Search for the cell housing the specified text and yield its [X, Y] center coordinate. 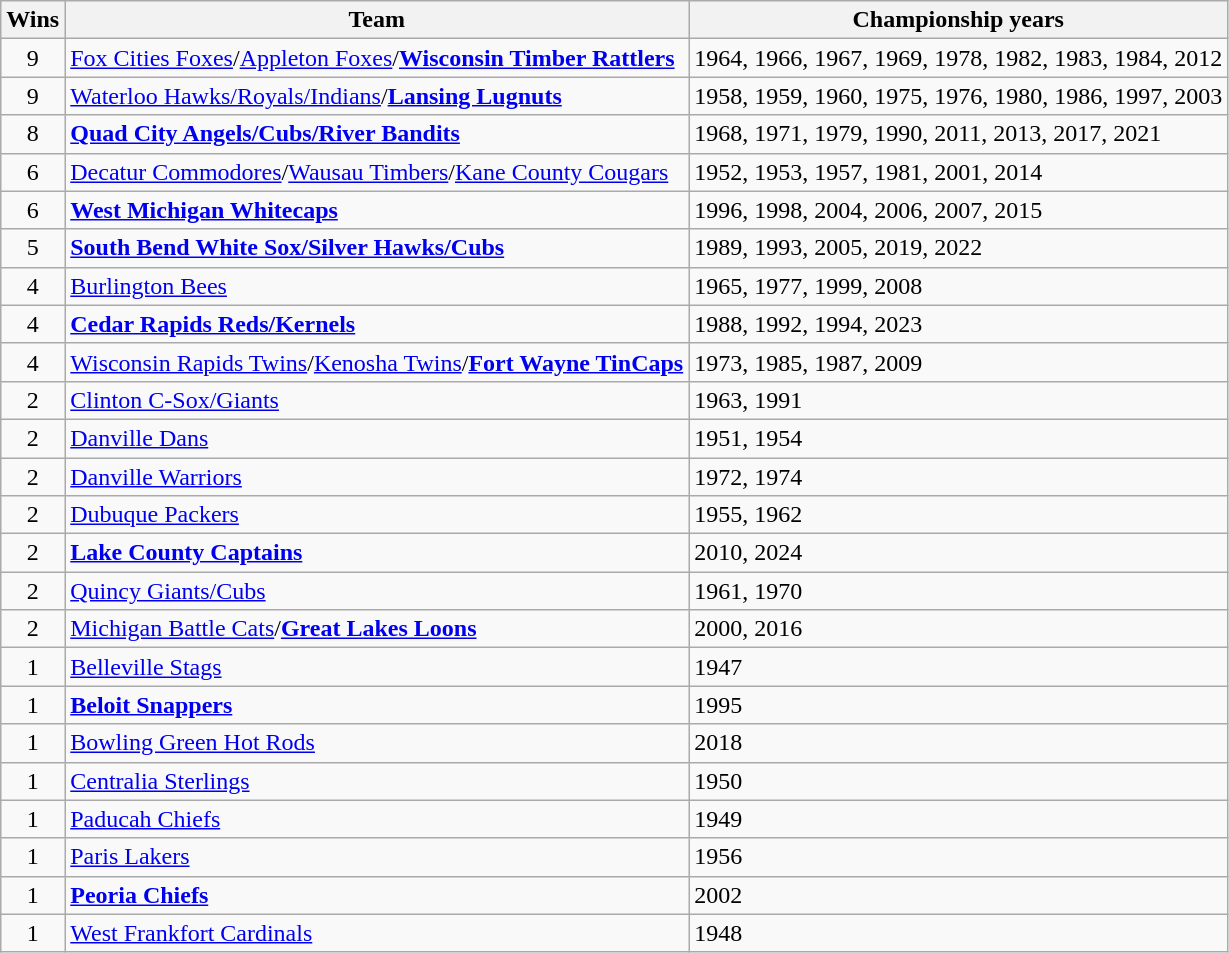
Cedar Rapids Reds/Kernels [377, 324]
1948 [958, 933]
1950 [958, 781]
West Michigan Whitecaps [377, 210]
5 [33, 248]
1968, 1971, 1979, 1990, 2011, 2013, 2017, 2021 [958, 134]
Michigan Battle Cats/Great Lakes Loons [377, 629]
West Frankfort Cardinals [377, 933]
1961, 1970 [958, 591]
Centralia Sterlings [377, 781]
1958, 1959, 1960, 1975, 1976, 1980, 1986, 1997, 2003 [958, 96]
1965, 1977, 1999, 2008 [958, 286]
Lake County Captains [377, 553]
Danville Warriors [377, 477]
Decatur Commodores/Wausau Timbers/Kane County Cougars [377, 172]
Team [377, 20]
1972, 1974 [958, 477]
2002 [958, 895]
Paducah Chiefs [377, 819]
2018 [958, 743]
1963, 1991 [958, 400]
Quad City Angels/Cubs/River Bandits [377, 134]
Wisconsin Rapids Twins/Kenosha Twins/Fort Wayne TinCaps [377, 362]
1988, 1992, 1994, 2023 [958, 324]
Fox Cities Foxes/Appleton Foxes/Wisconsin Timber Rattlers [377, 58]
2000, 2016 [958, 629]
Belleville Stags [377, 667]
2010, 2024 [958, 553]
Paris Lakers [377, 857]
1996, 1998, 2004, 2006, 2007, 2015 [958, 210]
8 [33, 134]
Bowling Green Hot Rods [377, 743]
Danville Dans [377, 438]
1952, 1953, 1957, 1981, 2001, 2014 [958, 172]
Quincy Giants/Cubs [377, 591]
Championship years [958, 20]
Waterloo Hawks/Royals/Indians/Lansing Lugnuts [377, 96]
1949 [958, 819]
Peoria Chiefs [377, 895]
1955, 1962 [958, 515]
1951, 1954 [958, 438]
Dubuque Packers [377, 515]
1956 [958, 857]
1964, 1966, 1967, 1969, 1978, 1982, 1983, 1984, 2012 [958, 58]
Burlington Bees [377, 286]
1989, 1993, 2005, 2019, 2022 [958, 248]
Beloit Snappers [377, 705]
1947 [958, 667]
1973, 1985, 1987, 2009 [958, 362]
1995 [958, 705]
Clinton C-Sox/Giants [377, 400]
Wins [33, 20]
South Bend White Sox/Silver Hawks/Cubs [377, 248]
